Search for the cell housing the specified text and yield its [X, Y] center coordinate. 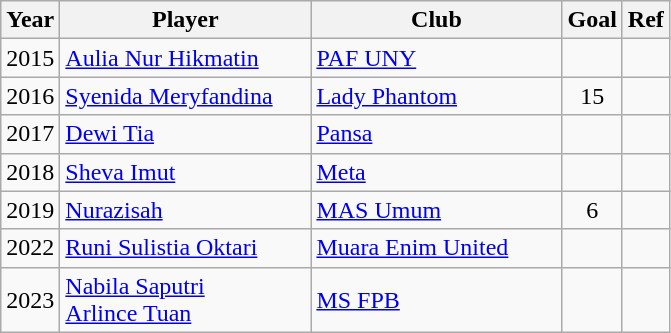
Club [436, 20]
Nurazisah [186, 210]
2016 [30, 96]
2015 [30, 58]
2023 [30, 300]
Muara Enim United [436, 248]
PAF UNY [436, 58]
Aulia Nur Hikmatin [186, 58]
Year [30, 20]
MS FPB [436, 300]
Sheva Imut [186, 172]
Nabila SaputriArlince Tuan [186, 300]
Dewi Tia [186, 134]
15 [592, 96]
6 [592, 210]
2017 [30, 134]
Runi Sulistia Oktari [186, 248]
Pansa [436, 134]
2022 [30, 248]
Goal [592, 20]
Player [186, 20]
2019 [30, 210]
MAS Umum [436, 210]
Meta [436, 172]
Syenida Meryfandina [186, 96]
2018 [30, 172]
Lady Phantom [436, 96]
Ref [646, 20]
